Identify which cell holds the provided text, then report its (x, y) central coordinate. 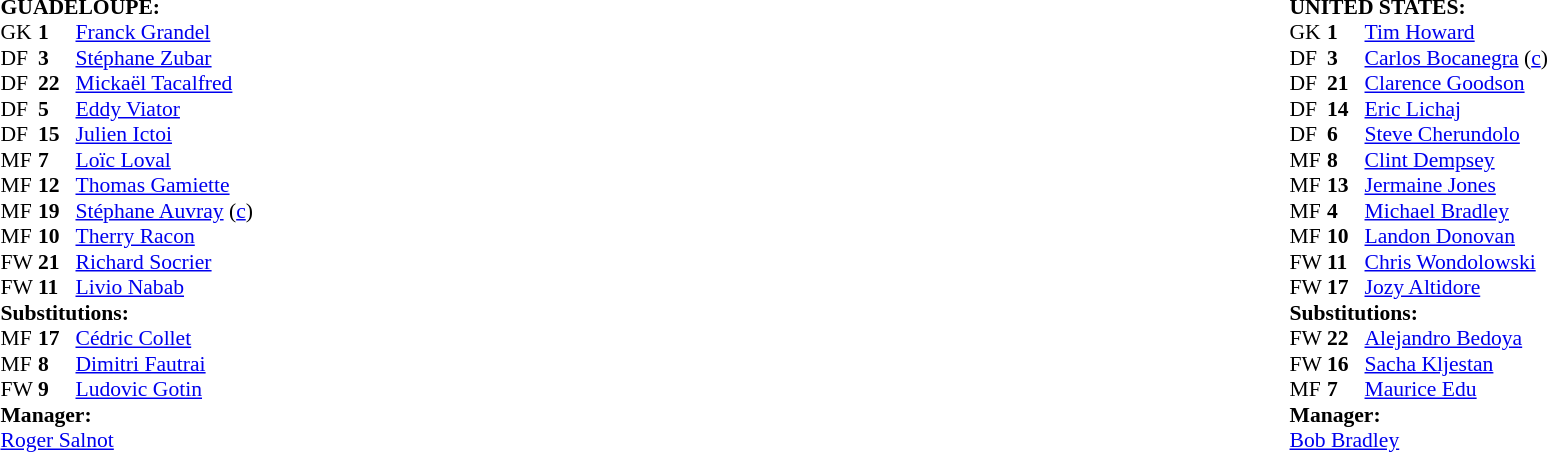
19 (57, 211)
Mickaël Tacalfred (164, 83)
6 (1346, 135)
4 (1346, 211)
Stéphane Auvray (c) (164, 211)
Cédric Collet (164, 339)
Manager: (126, 415)
5 (57, 109)
Livio Nabab (164, 287)
12 (57, 185)
14 (1346, 109)
15 (57, 135)
Eddy Viator (164, 109)
Therry Racon (164, 237)
13 (1346, 185)
Loïc Loval (164, 160)
Richard Socrier (164, 262)
9 (57, 389)
Ludovic Gotin (164, 389)
Thomas Gamiette (164, 185)
Dimitri Fautrai (164, 364)
Franck Grandel (164, 33)
Substitutions: (126, 313)
Stéphane Zubar (164, 58)
16 (1346, 364)
Julien Ictoi (164, 135)
